Determine the [X, Y] coordinate at the center of the cell enclosing the given text.  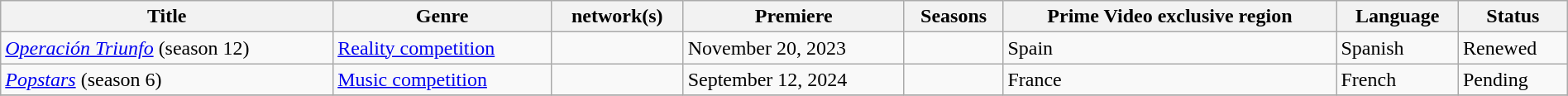
Title [167, 17]
Pending [1513, 79]
Renewed [1513, 48]
Genre [442, 17]
Music competition [442, 79]
Spain [1169, 48]
Reality competition [442, 48]
Popstars (season 6) [167, 79]
France [1169, 79]
September 12, 2024 [794, 79]
network(s) [617, 17]
Status [1513, 17]
Prime Video exclusive region [1169, 17]
Language [1398, 17]
Operación Triunfo (season 12) [167, 48]
Spanish [1398, 48]
November 20, 2023 [794, 48]
French [1398, 79]
Premiere [794, 17]
Seasons [954, 17]
